Search for the cell housing the specified text and yield its (X, Y) center coordinate. 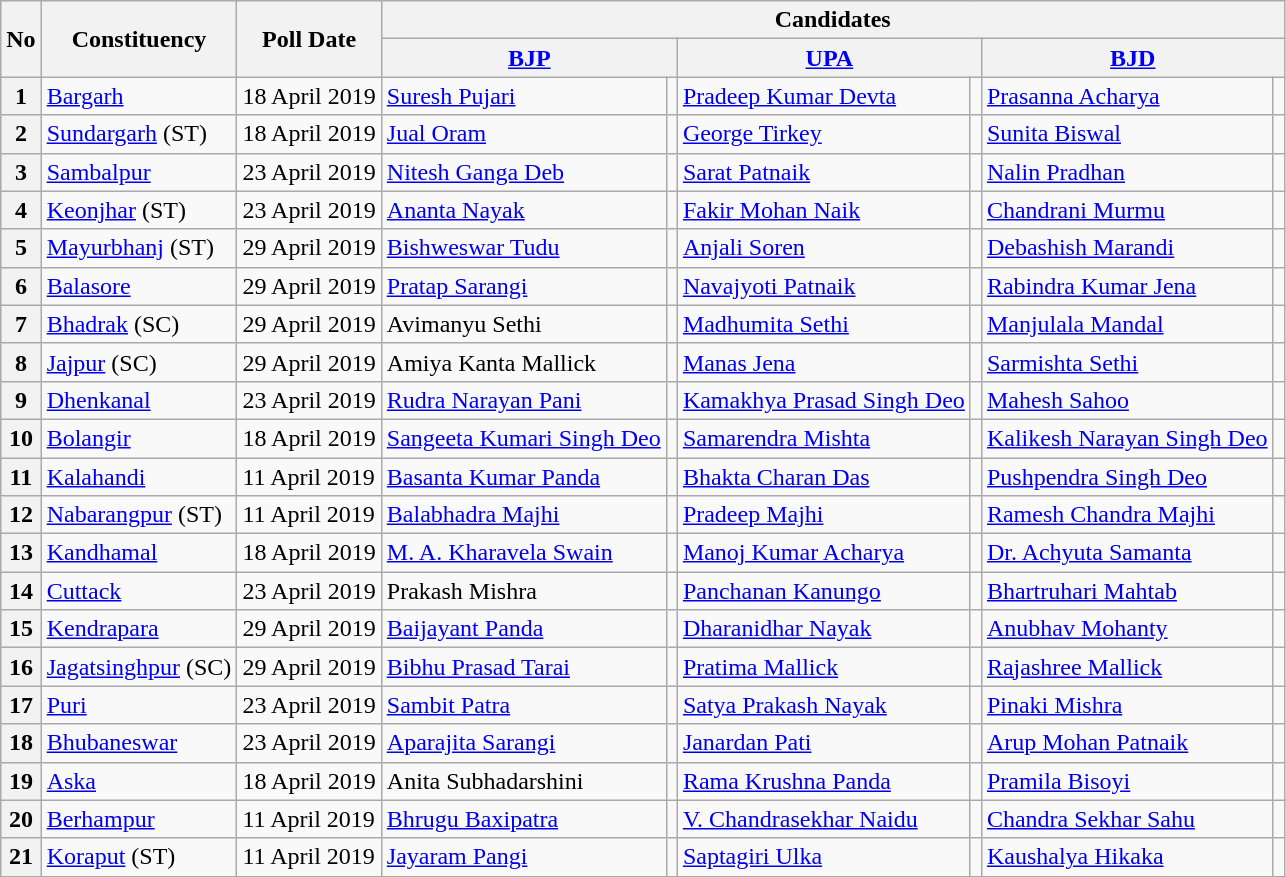
19 (21, 781)
Arup Mohan Patnaik (1127, 743)
Navajyoti Patnaik (824, 286)
Sunita Biswal (1127, 134)
3 (21, 172)
Sambit Patra (524, 705)
Suresh Pujari (524, 96)
Mahesh Sahoo (1127, 400)
10 (21, 438)
Aparajita Sarangi (524, 743)
Rudra Narayan Pani (524, 400)
Basanta Kumar Panda (524, 477)
12 (21, 515)
Sundargarh (ST) (139, 134)
2 (21, 134)
Ananta Nayak (524, 210)
Bhadrak (SC) (139, 324)
11 (21, 477)
V. Chandrasekhar Naidu (824, 819)
Kandhamal (139, 553)
Avimanyu Sethi (524, 324)
Kalikesh Narayan Singh Deo (1127, 438)
Mayurbhanj (ST) (139, 248)
Rabindra Kumar Jena (1127, 286)
Puri (139, 705)
Bolangir (139, 438)
Nalin Pradhan (1127, 172)
Ramesh Chandra Majhi (1127, 515)
Anjali Soren (824, 248)
20 (21, 819)
Bargarh (139, 96)
M. A. Kharavela Swain (524, 553)
16 (21, 667)
Sarat Patnaik (824, 172)
Pradeep Majhi (824, 515)
George Tirkey (824, 134)
Janardan Pati (824, 743)
BJP (529, 58)
Balasore (139, 286)
Satya Prakash Nayak (824, 705)
18 (21, 743)
Rama Krushna Panda (824, 781)
Manas Jena (824, 362)
Pradeep Kumar Devta (824, 96)
6 (21, 286)
BJD (1132, 58)
Jajpur (SC) (139, 362)
Balabhadra Majhi (524, 515)
4 (21, 210)
7 (21, 324)
Kaushalya Hikaka (1127, 857)
Nabarangpur (ST) (139, 515)
13 (21, 553)
Kendrapara (139, 629)
Bhartruhari Mahtab (1127, 591)
Aska (139, 781)
Chandrani Murmu (1127, 210)
8 (21, 362)
Bibhu Prasad Tarai (524, 667)
15 (21, 629)
21 (21, 857)
17 (21, 705)
Pramila Bisoyi (1127, 781)
Bishweswar Tudu (524, 248)
Manjulala Mandal (1127, 324)
Cuttack (139, 591)
Bhubaneswar (139, 743)
Koraput (ST) (139, 857)
Fakir Mohan Naik (824, 210)
Baijayant Panda (524, 629)
Saptagiri Ulka (824, 857)
Manoj Kumar Acharya (824, 553)
Anita Subhadarshini (524, 781)
Bhakta Charan Das (824, 477)
Sambalpur (139, 172)
Prakash Mishra (524, 591)
Pinaki Mishra (1127, 705)
Dharanidhar Nayak (824, 629)
Jagatsinghpur (SC) (139, 667)
Kalahandi (139, 477)
Anubhav Mohanty (1127, 629)
Nitesh Ganga Deb (524, 172)
UPA (829, 58)
Jual Oram (524, 134)
Samarendra Mishta (824, 438)
Kamakhya Prasad Singh Deo (824, 400)
Constituency (139, 39)
Dhenkanal (139, 400)
1 (21, 96)
9 (21, 400)
Jayaram Pangi (524, 857)
Dr. Achyuta Samanta (1127, 553)
Candidates (832, 20)
Sarmishta Sethi (1127, 362)
Rajashree Mallick (1127, 667)
Prasanna Acharya (1127, 96)
Amiya Kanta Mallick (524, 362)
Keonjhar (ST) (139, 210)
Berhampur (139, 819)
Pratap Sarangi (524, 286)
No (21, 39)
Bhrugu Baxipatra (524, 819)
Pratima Mallick (824, 667)
14 (21, 591)
Madhumita Sethi (824, 324)
Poll Date (309, 39)
Panchanan Kanungo (824, 591)
Sangeeta Kumari Singh Deo (524, 438)
Pushpendra Singh Deo (1127, 477)
5 (21, 248)
Debashish Marandi (1127, 248)
Chandra Sekhar Sahu (1127, 819)
